Return [X, Y] of the center of cell containing provided text 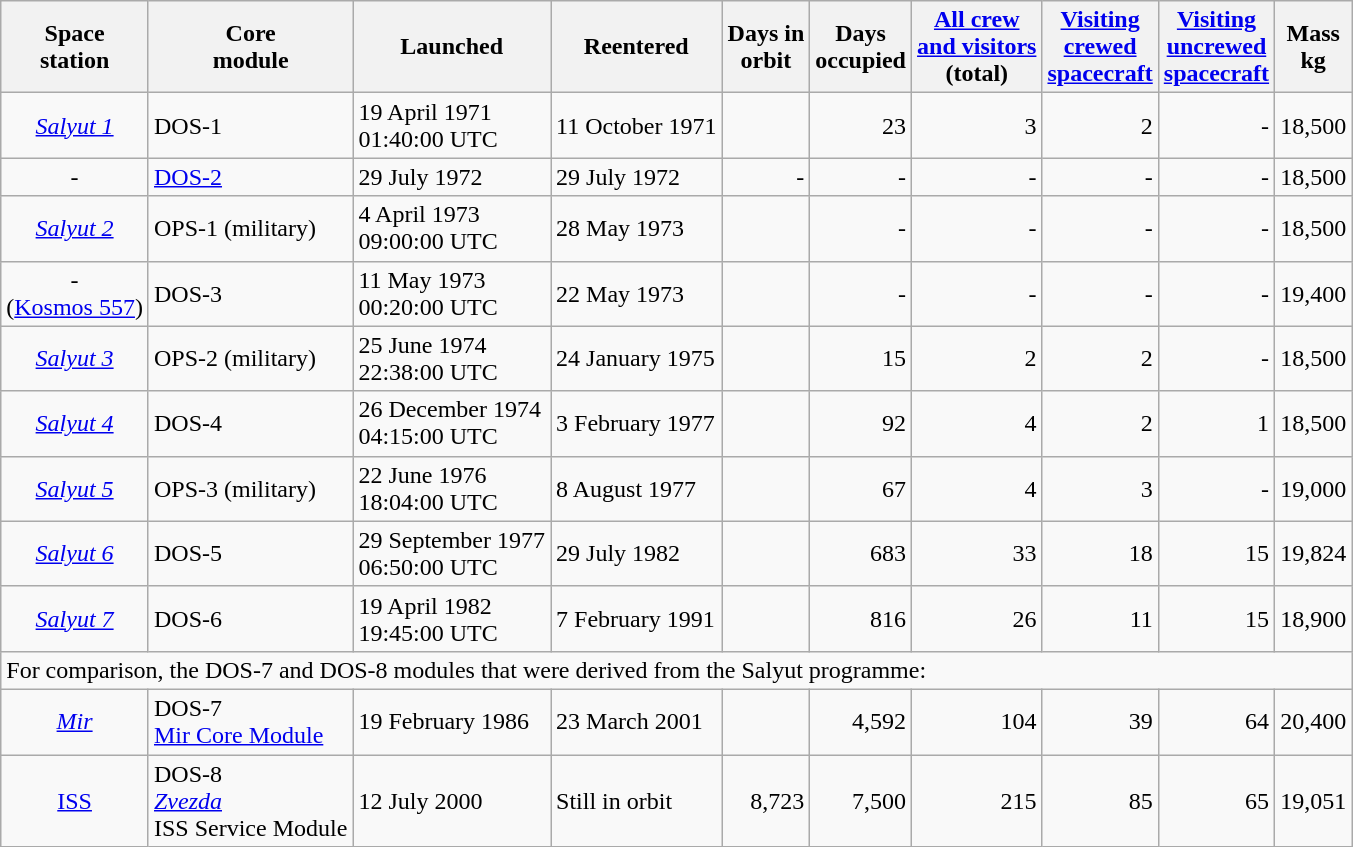
22 May 1973 [636, 294]
DOS-2 [250, 177]
28 May 1973 [636, 228]
DOS-6 [250, 618]
7,500 [861, 800]
-(Kosmos 557) [75, 294]
8,723 [766, 800]
1 [1216, 424]
Spacestation [75, 47]
For comparison, the DOS-7 and DOS-8 modules that were derived from the Salyut programme: [676, 670]
92 [861, 424]
19,400 [1314, 294]
18 [1100, 554]
DOS-5 [250, 554]
19,051 [1314, 800]
23 March 2001 [636, 722]
19,824 [1314, 554]
DOS-4 [250, 424]
67 [861, 488]
Daysoccupied [861, 47]
Launched [452, 47]
20,400 [1314, 722]
8 August 1977 [636, 488]
4 April 197309:00:00 UTC [452, 228]
29 July 1982 [636, 554]
Mir [75, 722]
DOS-8ZvezdaISS Service Module [250, 800]
39 [1100, 722]
26 December 197404:15:00 UTC [452, 424]
OPS-1 (military) [250, 228]
OPS-3 (military) [250, 488]
OPS-2 (military) [250, 358]
18,900 [1314, 618]
816 [861, 618]
Still in orbit [636, 800]
683 [861, 554]
Masskg [1314, 47]
Salyut 4 [75, 424]
DOS-1 [250, 126]
19 April 197101:40:00 UTC [452, 126]
29 September 197706:50:00 UTC [452, 554]
Reentered [636, 47]
19 April 198219:45:00 UTC [452, 618]
DOS-3 [250, 294]
12 July 2000 [452, 800]
26 [977, 618]
3 February 1977 [636, 424]
Visitinguncrewedspacecraft [1216, 47]
11 May 197300:20:00 UTC [452, 294]
104 [977, 722]
25 June 197422:38:00 UTC [452, 358]
Days inorbit [766, 47]
11 [1100, 618]
85 [1100, 800]
Visitingcrewedspacecraft [1100, 47]
19 February 1986 [452, 722]
Salyut 3 [75, 358]
64 [1216, 722]
22 June 197618:04:00 UTC [452, 488]
Salyut 7 [75, 618]
Salyut 2 [75, 228]
215 [977, 800]
24 January 1975 [636, 358]
19,000 [1314, 488]
23 [861, 126]
11 October 1971 [636, 126]
Salyut 5 [75, 488]
7 February 1991 [636, 618]
4,592 [861, 722]
ISS [75, 800]
Salyut 6 [75, 554]
DOS-7Mir Core Module [250, 722]
33 [977, 554]
65 [1216, 800]
All crewand visitors(total) [977, 47]
Salyut 1 [75, 126]
Coremodule [250, 47]
